Extract the (X, Y) coordinate from the center of the cell holding the provided text.  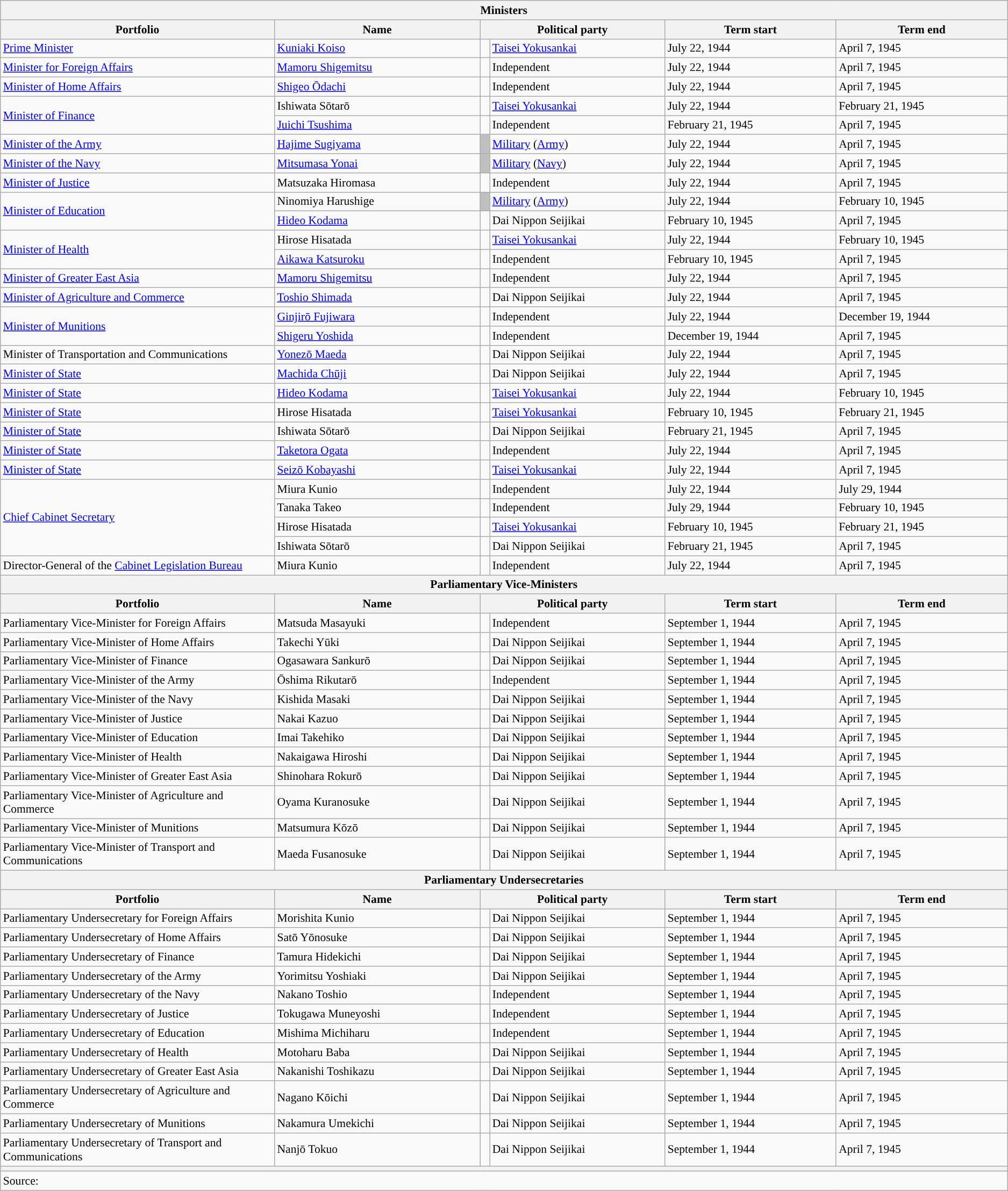
Shigeru Yoshida (377, 336)
Nakano Toshio (377, 995)
Parliamentary Vice-Minister for Foreign Affairs (138, 623)
Parliamentary Vice-Minister of Home Affairs (138, 642)
Nanjō Tokuo (377, 1149)
Shinohara Rokurō (377, 776)
Minister of Home Affairs (138, 87)
Minister for Foreign Affairs (138, 68)
Minister of Transportation and Communications (138, 355)
Parliamentary Undersecretary of Education (138, 1034)
Ninomiya Harushige (377, 202)
Yorimitsu Yoshiaki (377, 976)
Parliamentary Undersecretary of the Navy (138, 995)
Parliamentary Vice-Minister of Munitions (138, 828)
Ogasawara Sankurō (377, 661)
Parliamentary Undersecretary for Foreign Affairs (138, 919)
Nagano Kōichi (377, 1097)
Parliamentary Vice-Minister of the Navy (138, 700)
Chief Cabinet Secretary (138, 518)
Parliamentary Undersecretary of Munitions (138, 1124)
Hajime Sugiyama (377, 145)
Nakanishi Toshikazu (377, 1072)
Parliamentary Vice-Minister of Finance (138, 661)
Parliamentary Undersecretary of Agriculture and Commerce (138, 1097)
Minister of Education (138, 211)
Taketora Ogata (377, 451)
Parliamentary Vice-Ministers (504, 585)
Nakai Kazuo (377, 719)
Parliamentary Undersecretary of the Army (138, 976)
Minister of the Navy (138, 163)
Toshio Shimada (377, 298)
Ministers (504, 10)
Shigeo Ōdachi (377, 87)
Parliamentary Undersecretaries (504, 880)
Minister of Finance (138, 115)
Nakaigawa Hiroshi (377, 757)
Kuniaki Koiso (377, 48)
Parliamentary Undersecretary of Transport and Communications (138, 1149)
Parliamentary Vice-Minister of Education (138, 738)
Machida Chūji (377, 374)
Tamura Hidekichi (377, 957)
Director-General of the Cabinet Legislation Bureau (138, 565)
Parliamentary Undersecretary of Finance (138, 957)
Parliamentary Vice-Minister of Transport and Communications (138, 855)
Prime Minister (138, 48)
Matsuzaka Hiromasa (377, 183)
Tokugawa Muneyoshi (377, 1014)
Satō Yōnosuke (377, 938)
Parliamentary Undersecretary of Home Affairs (138, 938)
Military (Navy) (577, 163)
Parliamentary Vice-Minister of Greater East Asia (138, 776)
Parliamentary Vice-Minister of Justice (138, 719)
Source: (504, 1181)
Juichi Tsushima (377, 125)
Mitsumasa Yonai (377, 163)
Seizō Kobayashi (377, 470)
Parliamentary Vice-Minister of the Army (138, 680)
Parliamentary Vice-Minister of Agriculture and Commerce (138, 802)
Motoharu Baba (377, 1052)
Yonezō Maeda (377, 355)
Parliamentary Undersecretary of Health (138, 1052)
Minister of Agriculture and Commerce (138, 298)
Imai Takehiko (377, 738)
Oyama Kuranosuke (377, 802)
Morishita Kunio (377, 919)
Parliamentary Undersecretary of Greater East Asia (138, 1072)
Minister of Health (138, 249)
Kishida Masaki (377, 700)
Parliamentary Vice-Minister of Health (138, 757)
Minister of Justice (138, 183)
Takechi Yūki (377, 642)
Aikawa Katsuroku (377, 259)
Parliamentary Undersecretary of Justice (138, 1014)
Minister of Munitions (138, 326)
Minister of Greater East Asia (138, 278)
Matsumura Kōzō (377, 828)
Minister of the Army (138, 145)
Matsuda Masayuki (377, 623)
Maeda Fusanosuke (377, 855)
Mishima Michiharu (377, 1034)
Ōshima Rikutarō (377, 680)
Nakamura Umekichi (377, 1124)
Ginjirō Fujiwara (377, 317)
Tanaka Takeo (377, 508)
